Scan for the cell matching the given text and deliver its [x, y] coordinate at center. 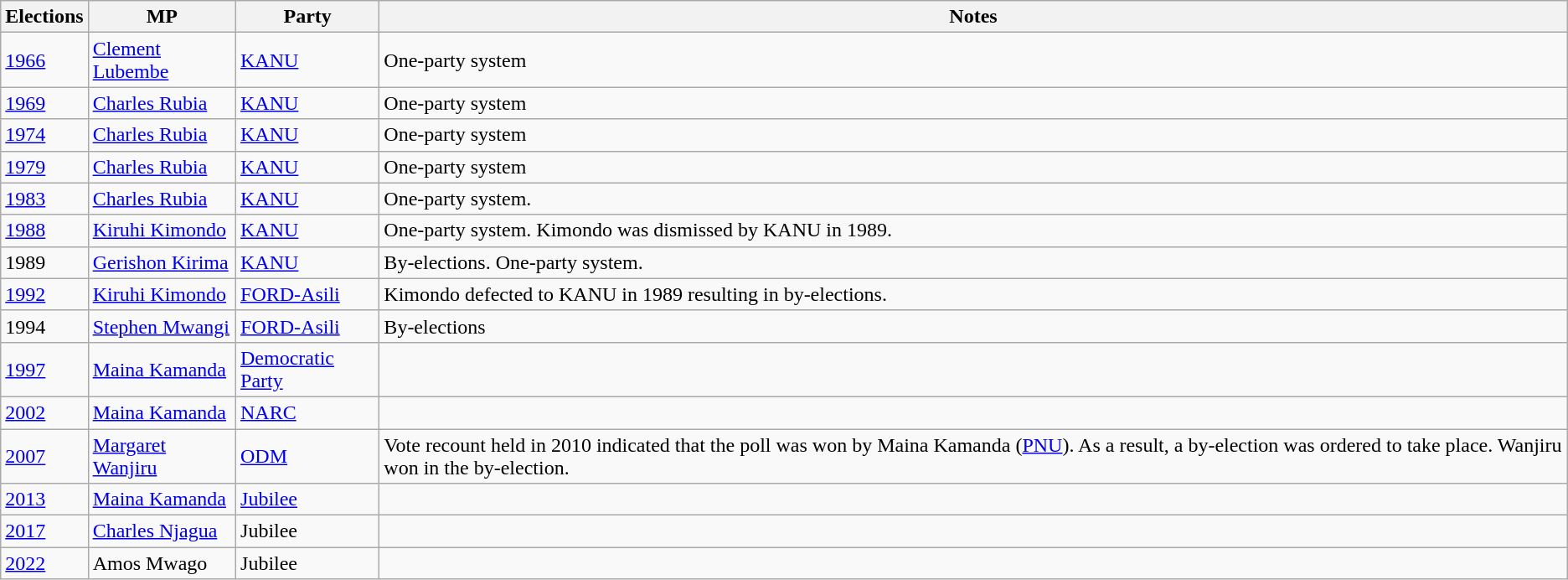
By-elections. One-party system. [973, 262]
1988 [44, 230]
Clement Lubembe [162, 60]
MP [162, 17]
Amos Mwago [162, 563]
1979 [44, 167]
Margaret Wanjiru [162, 456]
1992 [44, 294]
Gerishon Kirima [162, 262]
1994 [44, 326]
One-party system. [973, 199]
By-elections [973, 326]
1997 [44, 369]
1966 [44, 60]
2013 [44, 500]
1989 [44, 262]
1969 [44, 103]
NARC [308, 412]
2002 [44, 412]
Kimondo defected to KANU in 1989 resulting in by-elections. [973, 294]
Elections [44, 17]
1974 [44, 135]
Party [308, 17]
Stephen Mwangi [162, 326]
One-party system. Kimondo was dismissed by KANU in 1989. [973, 230]
2022 [44, 563]
ODM [308, 456]
1983 [44, 199]
Democratic Party [308, 369]
2007 [44, 456]
Notes [973, 17]
2017 [44, 531]
Charles Njagua [162, 531]
